From the cell containing the given text, extract its center point as (X, Y) coordinate. 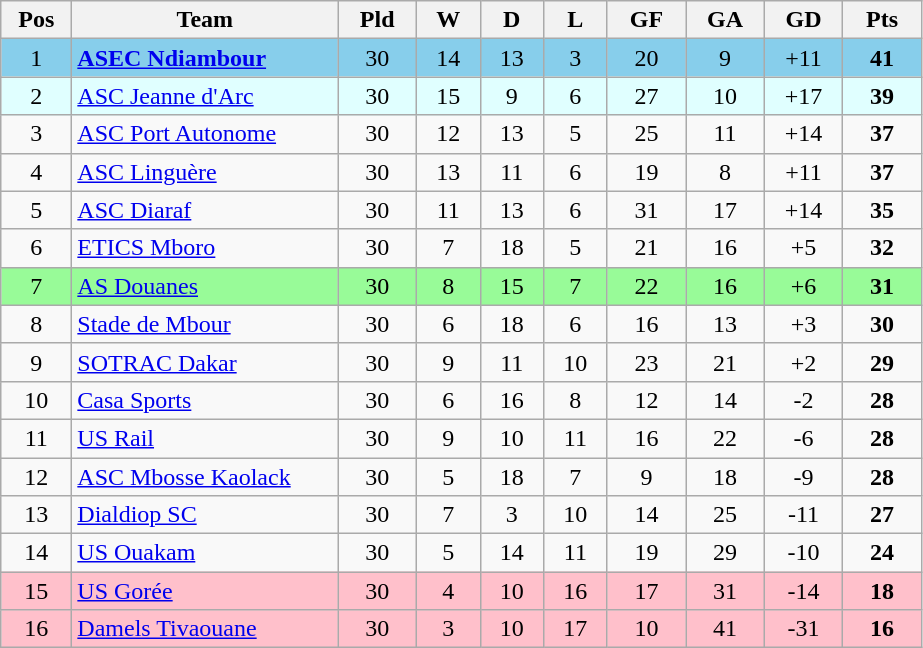
23 (646, 362)
-2 (804, 400)
-9 (804, 477)
24 (882, 553)
-31 (804, 629)
GF (646, 20)
-11 (804, 515)
-14 (804, 591)
SOTRAC Dakar (205, 362)
US Gorée (205, 591)
Damels Tivaouane (205, 629)
D (512, 20)
ASC Linguère (205, 172)
35 (882, 210)
-6 (804, 438)
ASC Diaraf (205, 210)
Pld (378, 20)
ASC Mbosse Kaolack (205, 477)
AS Douanes (205, 286)
GA (726, 20)
US Rail (205, 438)
20 (646, 58)
39 (882, 96)
+17 (804, 96)
US Ouakam (205, 553)
Pos (36, 20)
2 (36, 96)
+3 (804, 324)
-10 (804, 553)
ASEC Ndiambour (205, 58)
+5 (804, 248)
Dialdiop SC (205, 515)
Team (205, 20)
ETICS Mboro (205, 248)
ASC Port Autonome (205, 134)
32 (882, 248)
GD (804, 20)
L (576, 20)
Stade de Mbour (205, 324)
Pts (882, 20)
W (448, 20)
+2 (804, 362)
+6 (804, 286)
1 (36, 58)
ASC Jeanne d'Arc (205, 96)
Casa Sports (205, 400)
